Output the [x, y] coordinate of the center of the cell containing the given text.  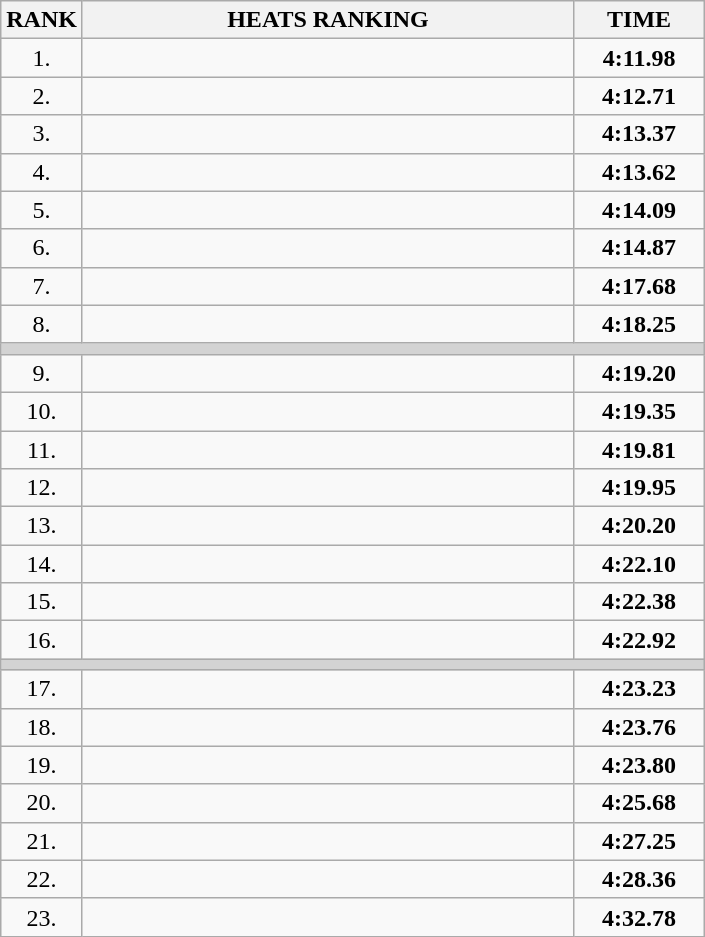
RANK [42, 20]
17. [42, 689]
4:28.36 [640, 879]
18. [42, 727]
HEATS RANKING [328, 20]
23. [42, 917]
13. [42, 526]
7. [42, 286]
4:19.20 [640, 373]
4:23.80 [640, 765]
15. [42, 602]
4:13.37 [640, 134]
4:18.25 [640, 324]
4:14.87 [640, 248]
4:19.95 [640, 488]
4:25.68 [640, 803]
21. [42, 841]
22. [42, 879]
14. [42, 564]
4:14.09 [640, 210]
4:23.23 [640, 689]
4:23.76 [640, 727]
4. [42, 172]
10. [42, 411]
3. [42, 134]
6. [42, 248]
4:22.38 [640, 602]
4:17.68 [640, 286]
4:19.35 [640, 411]
4:27.25 [640, 841]
2. [42, 96]
4:22.10 [640, 564]
1. [42, 58]
11. [42, 449]
19. [42, 765]
8. [42, 324]
4:19.81 [640, 449]
16. [42, 640]
5. [42, 210]
20. [42, 803]
TIME [640, 20]
4:13.62 [640, 172]
4:22.92 [640, 640]
4:32.78 [640, 917]
4:12.71 [640, 96]
9. [42, 373]
4:11.98 [640, 58]
4:20.20 [640, 526]
12. [42, 488]
